Output the [x, y] coordinate of the center of the cell containing the given text.  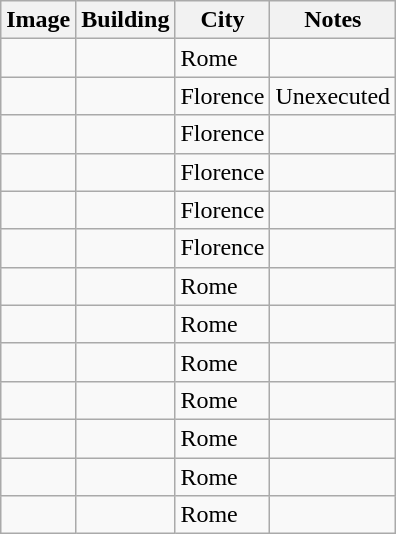
Notes [333, 20]
City [222, 20]
Unexecuted [333, 96]
Image [38, 20]
Building [126, 20]
